Find where the given text appears and provide that cell's center as (x, y) coordinate. 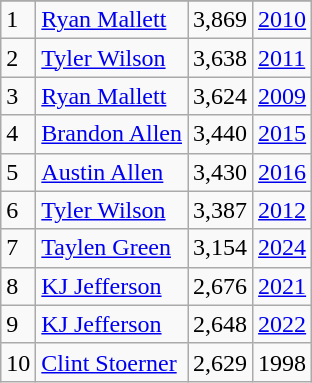
3,430 (220, 172)
9 (18, 324)
4 (18, 134)
2 (18, 58)
10 (18, 362)
Clint Stoerner (112, 362)
3,440 (220, 134)
2011 (282, 58)
8 (18, 286)
2,676 (220, 286)
1 (18, 20)
Brandon Allen (112, 134)
7 (18, 248)
3,154 (220, 248)
6 (18, 210)
3,638 (220, 58)
5 (18, 172)
3 (18, 96)
3,624 (220, 96)
2012 (282, 210)
Taylen Green (112, 248)
2010 (282, 20)
2024 (282, 248)
2,648 (220, 324)
1998 (282, 362)
2022 (282, 324)
3,387 (220, 210)
Austin Allen (112, 172)
2015 (282, 134)
2021 (282, 286)
2,629 (220, 362)
2009 (282, 96)
3,869 (220, 20)
2016 (282, 172)
